Identify which cell holds the provided text, then report its (x, y) central coordinate. 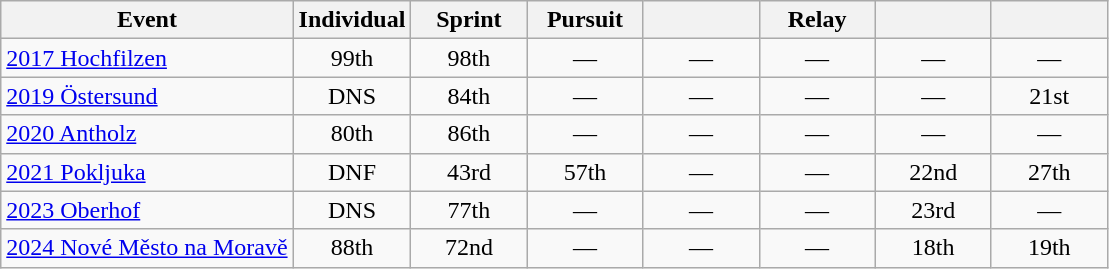
Event (147, 20)
DNF (352, 172)
88th (352, 248)
18th (933, 248)
2020 Antholz (147, 134)
Individual (352, 20)
2021 Pokljuka (147, 172)
Relay (817, 20)
57th (585, 172)
27th (1049, 172)
98th (469, 58)
22nd (933, 172)
Sprint (469, 20)
77th (469, 210)
19th (1049, 248)
21st (1049, 96)
86th (469, 134)
72nd (469, 248)
2023 Oberhof (147, 210)
80th (352, 134)
2024 Nové Město na Moravě (147, 248)
23rd (933, 210)
Pursuit (585, 20)
2019 Östersund (147, 96)
99th (352, 58)
84th (469, 96)
43rd (469, 172)
2017 Hochfilzen (147, 58)
